From the cell containing the given text, extract its center point as [x, y] coordinate. 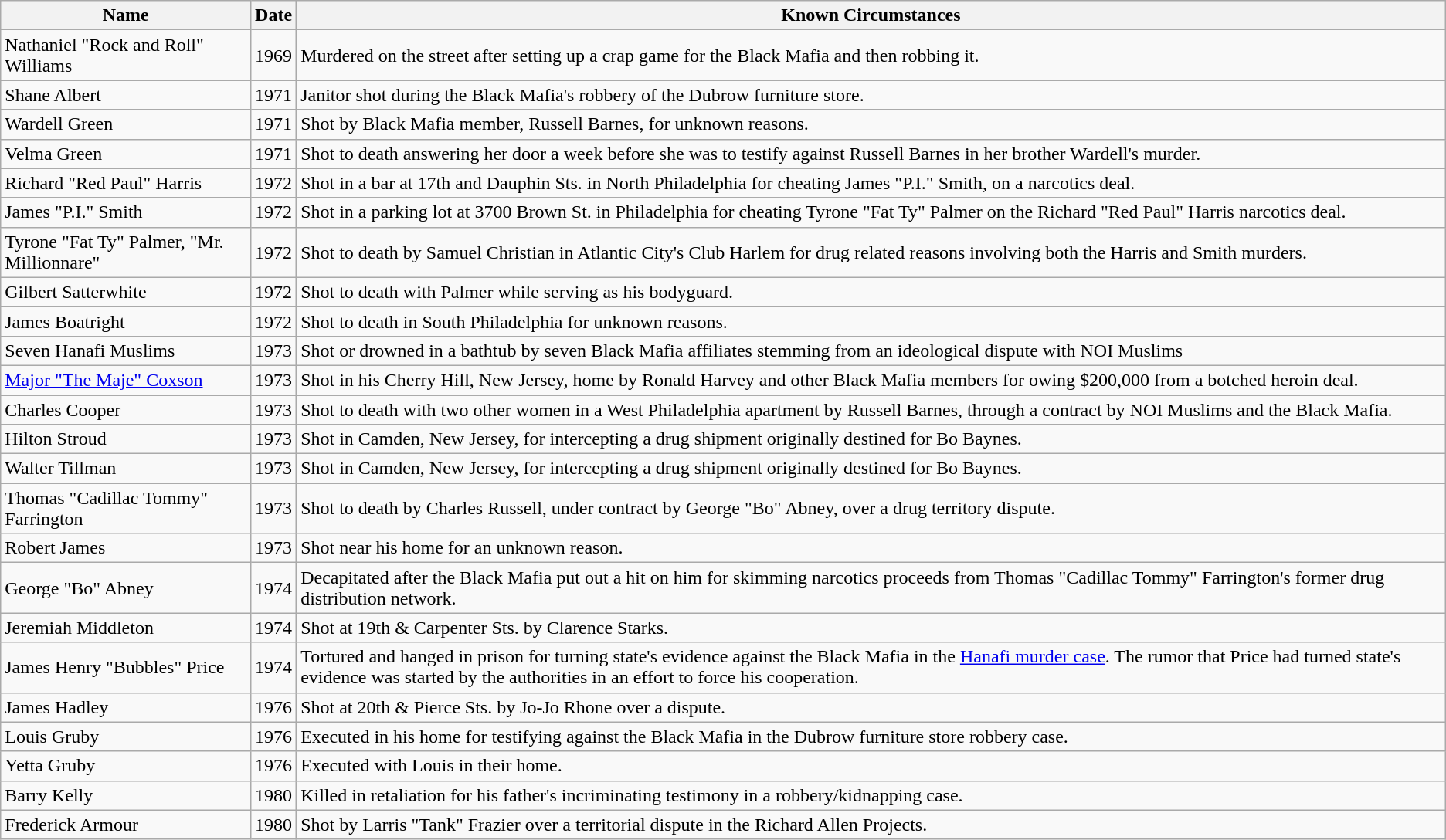
Known Circumstances [871, 15]
Shane Albert [126, 95]
Shot to death by Charles Russell, under contract by George "Bo" Abney, over a drug territory dispute. [871, 508]
Shot to death with Palmer while serving as his bodyguard. [871, 292]
Shot near his home for an unknown reason. [871, 548]
Name [126, 15]
Jeremiah Middleton [126, 628]
1969 [273, 56]
Executed in his home for testifying against the Black Mafia in the Dubrow furniture store robbery case. [871, 737]
Shot by Black Mafia member, Russell Barnes, for unknown reasons. [871, 124]
Shot to death with two other women in a West Philadelphia apartment by Russell Barnes, through a contract by NOI Muslims and the Black Mafia. [871, 410]
Major "The Maje" Coxson [126, 380]
Shot in a bar at 17th and Dauphin Sts. in North Philadelphia for cheating James "P.I." Smith, on a narcotics deal. [871, 183]
Charles Cooper [126, 410]
Murdered on the street after setting up a crap game for the Black Mafia and then robbing it. [871, 56]
Barry Kelly [126, 795]
Shot at 19th & Carpenter Sts. by Clarence Starks. [871, 628]
Executed with Louis in their home. [871, 766]
James "P.I." Smith [126, 212]
Robert James [126, 548]
George "Bo" Abney [126, 588]
Shot in his Cherry Hill, New Jersey, home by Ronald Harvey and other Black Mafia members for owing $200,000 from a botched heroin deal. [871, 380]
Walter Tillman [126, 469]
Shot at 20th & Pierce Sts. by Jo-Jo Rhone over a dispute. [871, 707]
Killed in retaliation for his father's incriminating testimony in a robbery/kidnapping case. [871, 795]
Shot to death in South Philadelphia for unknown reasons. [871, 321]
Richard "Red Paul" Harris [126, 183]
James Henry "Bubbles" Price [126, 667]
Shot to death by Samuel Christian in Atlantic City's Club Harlem for drug related reasons involving both the Harris and Smith murders. [871, 252]
Shot in a parking lot at 3700 Brown St. in Philadelphia for cheating Tyrone "Fat Ty" Palmer on the Richard "Red Paul" Harris narcotics deal. [871, 212]
Shot or drowned in a bathtub by seven Black Mafia affiliates stemming from an ideological dispute with NOI Muslims [871, 351]
James Boatright [126, 321]
Gilbert Satterwhite [126, 292]
Yetta Gruby [126, 766]
Louis Gruby [126, 737]
Shot to death answering her door a week before she was to testify against Russell Barnes in her brother Wardell's murder. [871, 154]
Frederick Armour [126, 825]
Seven Hanafi Muslims [126, 351]
Date [273, 15]
Wardell Green [126, 124]
Nathaniel "Rock and Roll" Williams [126, 56]
James Hadley [126, 707]
Velma Green [126, 154]
Shot by Larris "Tank" Frazier over a territorial dispute in the Richard Allen Projects. [871, 825]
Janitor shot during the Black Mafia's robbery of the Dubrow furniture store. [871, 95]
Tyrone "Fat Ty" Palmer, "Mr. Millionnare" [126, 252]
Hilton Stroud [126, 439]
Thomas "Cadillac Tommy" Farrington [126, 508]
